Provide the (X, Y) coordinate of the cell's center where the given text is located.  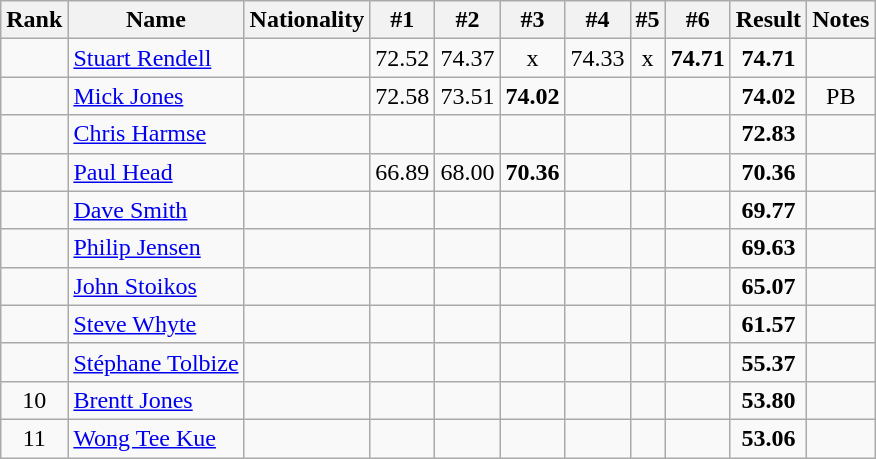
#5 (648, 20)
65.07 (768, 286)
73.51 (468, 96)
#1 (402, 20)
61.57 (768, 324)
68.00 (468, 172)
53.80 (768, 400)
53.06 (768, 438)
#4 (598, 20)
10 (34, 400)
Rank (34, 20)
Steve Whyte (156, 324)
#6 (698, 20)
Philip Jensen (156, 248)
66.89 (402, 172)
#3 (532, 20)
74.33 (598, 58)
Chris Harmse (156, 134)
Paul Head (156, 172)
Mick Jones (156, 96)
Name (156, 20)
69.77 (768, 210)
69.63 (768, 248)
#2 (468, 20)
72.83 (768, 134)
Result (768, 20)
John Stoikos (156, 286)
Dave Smith (156, 210)
55.37 (768, 362)
Stuart Rendell (156, 58)
72.58 (402, 96)
PB (841, 96)
74.37 (468, 58)
Brentt Jones (156, 400)
72.52 (402, 58)
Nationality (307, 20)
Wong Tee Kue (156, 438)
11 (34, 438)
Notes (841, 20)
Stéphane Tolbize (156, 362)
